Scan for the cell matching the given text and deliver its (X, Y) coordinate at center. 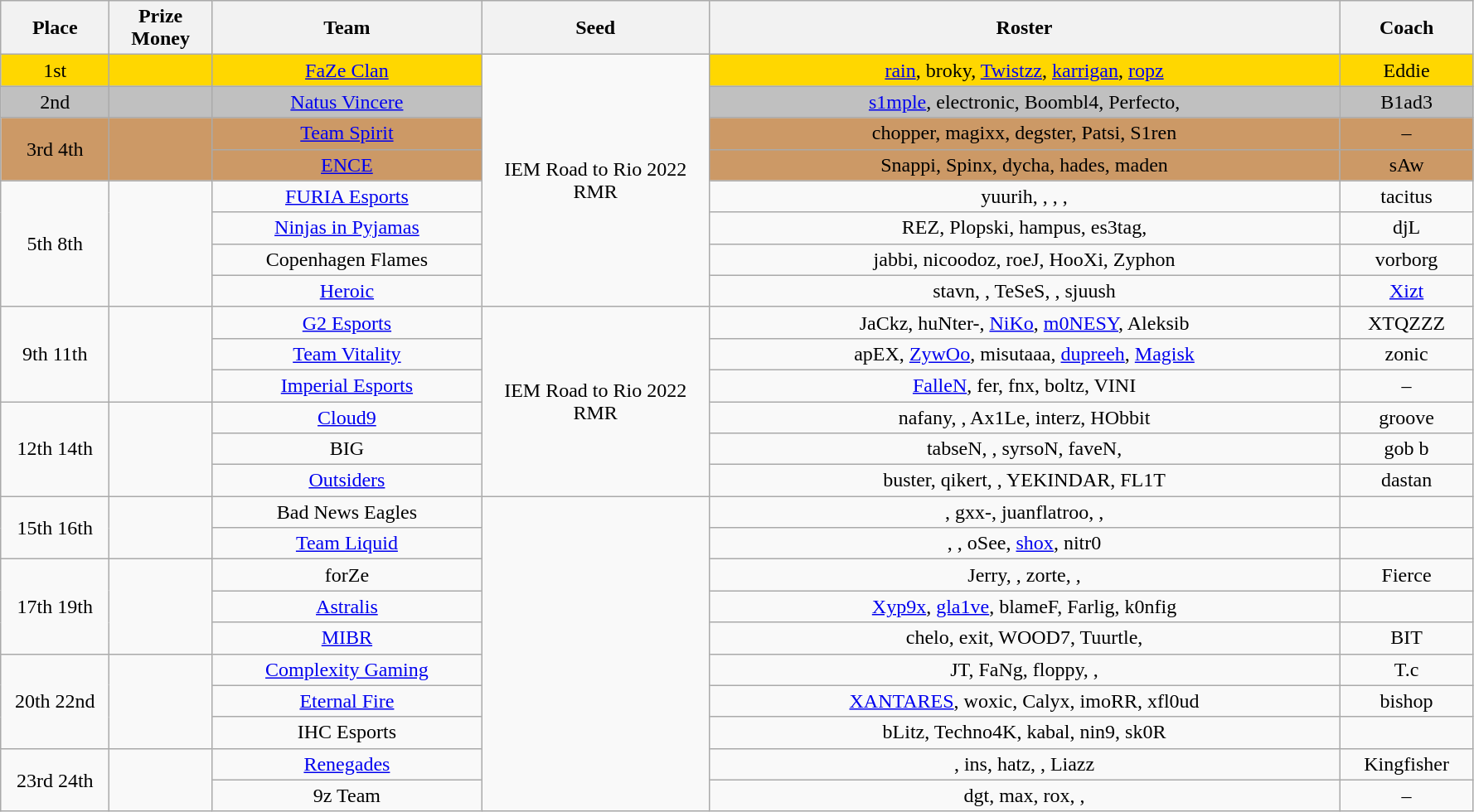
BIT (1406, 638)
dastan (1406, 481)
17th 19th (55, 607)
20th 22nd (55, 701)
Team (347, 28)
FalleN, fer, fnx, boltz, VINI (1025, 385)
rain, broky, Twistzz, karrigan, ropz (1025, 70)
sAw (1406, 165)
Team Spirit (347, 133)
Snappi, Spinx, dycha, hades, maden (1025, 165)
dgt, max, rox, , (1025, 795)
Prize Money (161, 28)
Xyp9x, gla1ve, blameF, Farlig, k0nfig (1025, 607)
, gxx-, juanflatroo, , (1025, 512)
5th 8th (55, 244)
Outsiders (347, 481)
Coach (1406, 28)
Eternal Fire (347, 701)
yuurih, , , , (1025, 196)
gob b (1406, 449)
apEX, ZywOo, misutaaa, dupreeh, Magisk (1025, 354)
12th 14th (55, 448)
vorborg (1406, 259)
, , oSee, shox, nitr0 (1025, 544)
JT, FaNg, floppy, , (1025, 669)
Cloud9 (347, 417)
FURIA Esports (347, 196)
9z Team (347, 795)
Bad News Eagles (347, 512)
XANTARES, woxic, Calyx, imoRR, xfl0ud (1025, 701)
9th 11th (55, 354)
Xizt (1406, 291)
buster, qikert, , YEKINDAR, FL1T (1025, 481)
tabseN, , syrsoN, faveN, (1025, 449)
G2 Esports (347, 322)
Team Liquid (347, 544)
zonic (1406, 354)
chelo, exit, WOOD7, Tuurtle, (1025, 638)
FaZe Clan (347, 70)
tacitus (1406, 196)
IHC Esports (347, 732)
XTQZZZ (1406, 322)
Seed (595, 28)
Fierce (1406, 575)
MIBR (347, 638)
chopper, magixx, degster, Patsi, S1ren (1025, 133)
3rd 4th (55, 149)
JaCkz, huNter-, NiKo, m0NESY, Aleksib (1025, 322)
Eddie (1406, 70)
Complexity Gaming (347, 669)
Copenhagen Flames (347, 259)
groove (1406, 417)
Jerry, , zorte, , (1025, 575)
Roster (1025, 28)
ENCE (347, 165)
djL (1406, 228)
23rd 24th (55, 780)
Natus Vincere (347, 102)
1st (55, 70)
Team Vitality (347, 354)
Imperial Esports (347, 385)
Heroic (347, 291)
, ins, hatz, , Liazz (1025, 764)
bishop (1406, 701)
T.c (1406, 669)
BIG (347, 449)
Astralis (347, 607)
s1mple, electronic, Boombl4, Perfecto, (1025, 102)
forZe (347, 575)
stavn, , TeSeS, , sjuush (1025, 291)
Place (55, 28)
jabbi, nicoodoz, roeJ, HooXi, Zyphon (1025, 259)
Kingfisher (1406, 764)
2nd (55, 102)
bLitz, Techno4K, kabal, nin9, sk0R (1025, 732)
Renegades (347, 764)
15th 16th (55, 528)
nafany, , Ax1Le, interz, HObbit (1025, 417)
REZ, Plopski, hampus, es3tag, (1025, 228)
Ninjas in Pyjamas (347, 228)
B1ad3 (1406, 102)
